Return the [X, Y] coordinate for the center point of the cell that contains the specified text.  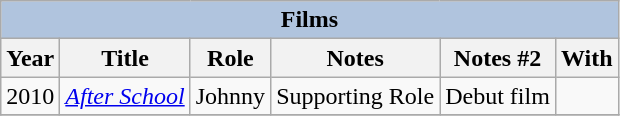
After School [125, 96]
2010 [30, 96]
Films [310, 20]
With [586, 58]
Johnny [230, 96]
Year [30, 58]
Supporting Role [356, 96]
Title [125, 58]
Notes [356, 58]
Role [230, 58]
Notes #2 [498, 58]
Debut film [498, 96]
